Determine the (x, y) coordinate at the center of the cell enclosing the given text.  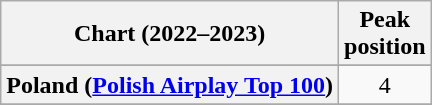
4 (385, 85)
Poland (Polish Airplay Top 100) (170, 85)
Chart (2022–2023) (170, 34)
Peakposition (385, 34)
